Determine the [X, Y] coordinate at the center of the cell enclosing the given text.  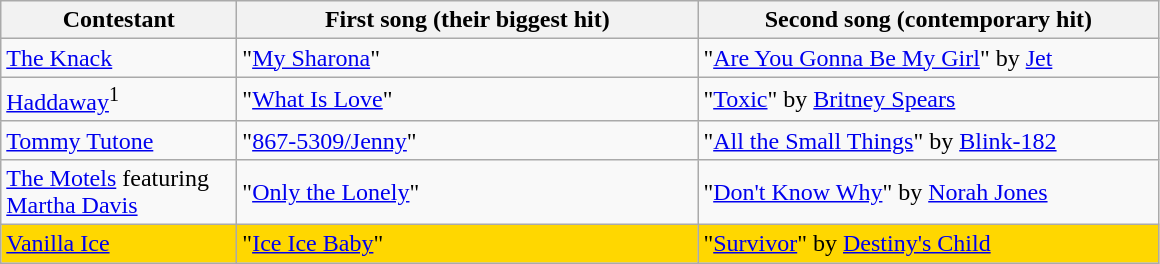
"Ice Ice Baby" [468, 244]
The Knack [119, 58]
"Survivor" by Destiny's Child [928, 244]
Contestant [119, 20]
"867-5309/Jenny" [468, 140]
First song (their biggest hit) [468, 20]
"All the Small Things" by Blink-182 [928, 140]
The Motels featuring Martha Davis [119, 192]
Second song (contemporary hit) [928, 20]
"Toxic" by Britney Spears [928, 100]
"Are You Gonna Be My Girl" by Jet [928, 58]
Vanilla Ice [119, 244]
"Don't Know Why" by Norah Jones [928, 192]
"My Sharona" [468, 58]
Tommy Tutone [119, 140]
"What Is Love" [468, 100]
"Only the Lonely" [468, 192]
Haddaway1 [119, 100]
